From the cell containing the given text, extract its center point as (X, Y) coordinate. 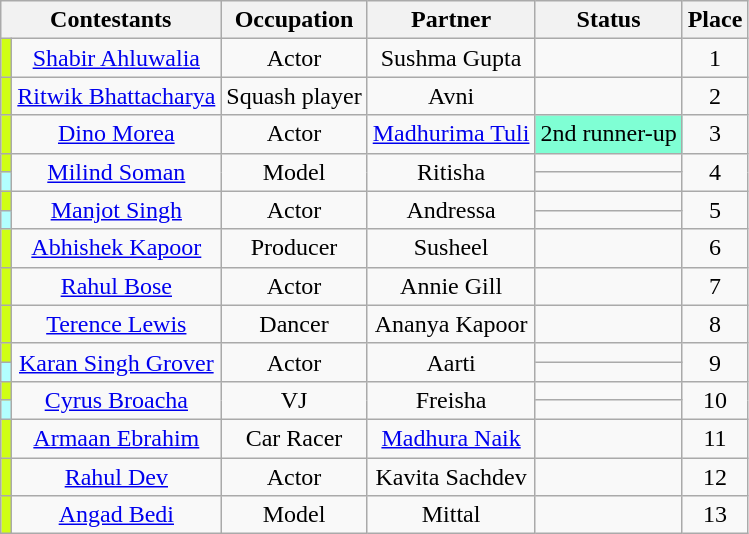
Place (715, 20)
Shabir Ahluwalia (116, 58)
Armaan Ebrahim (116, 438)
8 (715, 324)
12 (715, 477)
1 (715, 58)
Annie Gill (451, 286)
Dino Morea (116, 134)
Ananya Kapoor (451, 324)
Occupation (294, 20)
9 (715, 362)
Manjot Singh (116, 210)
Sushma Gupta (451, 58)
Susheel (451, 248)
10 (715, 400)
Partner (451, 20)
Squash player (294, 96)
2nd runner-up (608, 134)
7 (715, 286)
Ritisha (451, 172)
Cyrus Broacha (116, 400)
Freisha (451, 400)
3 (715, 134)
Madhurima Tuli (451, 134)
Milind Soman (116, 172)
5 (715, 210)
Terence Lewis (116, 324)
2 (715, 96)
11 (715, 438)
6 (715, 248)
Aarti (451, 362)
13 (715, 515)
Car Racer (294, 438)
Kavita Sachdev (451, 477)
Madhura Naik (451, 438)
Avni (451, 96)
Abhishek Kapoor (116, 248)
Dancer (294, 324)
Karan Singh Grover (116, 362)
Rahul Dev (116, 477)
Producer (294, 248)
Rahul Bose (116, 286)
Ritwik Bhattacharya (116, 96)
Status (608, 20)
Andressa (451, 210)
VJ (294, 400)
4 (715, 172)
Angad Bedi (116, 515)
Mittal (451, 515)
Contestants (111, 20)
